Capture the cell that displays the provided text and extract its (x, y) central coordinate. 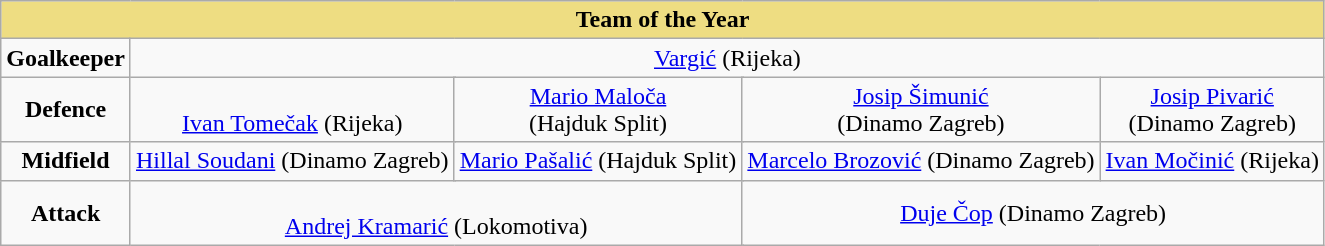
Hillal Soudani (Dinamo Zagreb) (292, 161)
Attack (66, 212)
Defence (66, 110)
Midfield (66, 161)
Ivan Tomečak (Rijeka) (292, 110)
Mario Maloča(Hajduk Split) (598, 110)
Marcelo Brozović (Dinamo Zagreb) (921, 161)
Ivan Močinić (Rijeka) (1212, 161)
Josip Pivarić(Dinamo Zagreb) (1212, 110)
Vargić (Rijeka) (727, 58)
Team of the Year (663, 20)
Duje Čop (Dinamo Zagreb) (1034, 212)
Andrej Kramarić (Lokomotiva) (436, 212)
Goalkeeper (66, 58)
Josip Šimunić(Dinamo Zagreb) (921, 110)
Mario Pašalić (Hajduk Split) (598, 161)
